Determine the [X, Y] coordinate at the center of the cell enclosing the given text.  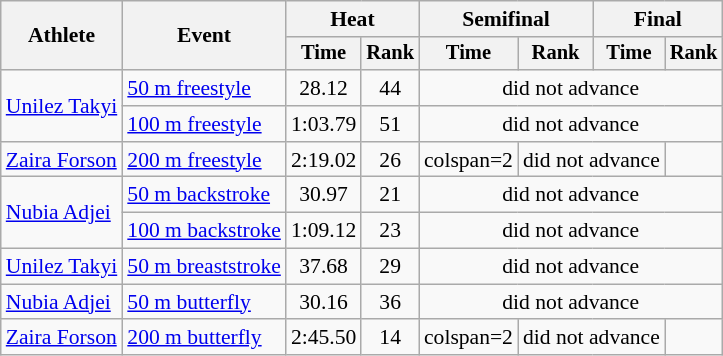
51 [390, 124]
26 [390, 160]
100 m freestyle [204, 124]
1:09.12 [324, 231]
200 m freestyle [204, 160]
50 m freestyle [204, 88]
37.68 [324, 267]
1:03.79 [324, 124]
30.16 [324, 302]
23 [390, 231]
28.12 [324, 88]
50 m backstroke [204, 195]
44 [390, 88]
30.97 [324, 195]
50 m butterfly [204, 302]
29 [390, 267]
2:45.50 [324, 338]
Final [658, 19]
2:19.02 [324, 160]
Athlete [62, 36]
Semifinal [506, 19]
200 m butterfly [204, 338]
100 m backstroke [204, 231]
36 [390, 302]
21 [390, 195]
50 m breaststroke [204, 267]
Heat [352, 19]
14 [390, 338]
Event [204, 36]
